From the cell containing the given text, extract its center point as [x, y] coordinate. 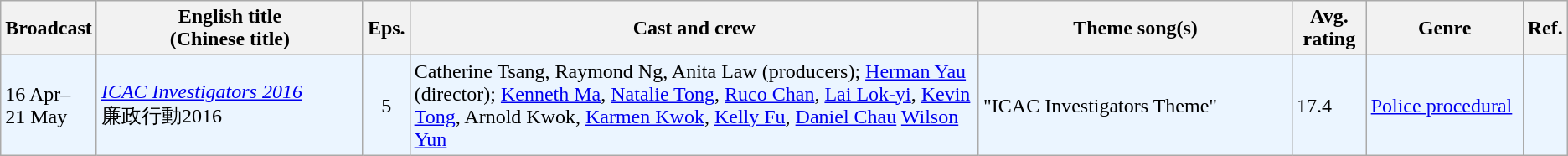
Eps. [386, 29]
Theme song(s) [1135, 29]
Avg. rating [1330, 29]
Cast and crew [694, 29]
16 Apr–21 May [49, 106]
English title (Chinese title) [230, 29]
5 [386, 106]
Police procedural [1444, 106]
17.4 [1330, 106]
ICAC Investigators 2016 廉政行動2016 [230, 106]
"ICAC Investigators Theme" [1135, 106]
Genre [1444, 29]
Broadcast [49, 29]
Ref. [1545, 29]
